Extract the (X, Y) coordinate from the center of the cell holding the provided text.  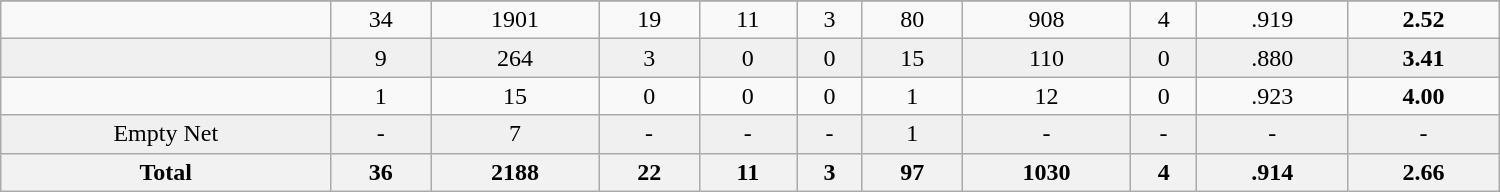
19 (649, 20)
.923 (1272, 96)
4.00 (1424, 96)
2.66 (1424, 172)
2.52 (1424, 20)
34 (381, 20)
2188 (515, 172)
110 (1046, 58)
36 (381, 172)
3.41 (1424, 58)
908 (1046, 20)
1030 (1046, 172)
.919 (1272, 20)
9 (381, 58)
Empty Net (166, 134)
Total (166, 172)
1901 (515, 20)
.914 (1272, 172)
97 (912, 172)
7 (515, 134)
22 (649, 172)
80 (912, 20)
.880 (1272, 58)
12 (1046, 96)
264 (515, 58)
